Provide the (X, Y) coordinate of the cell's center where the given text is located.  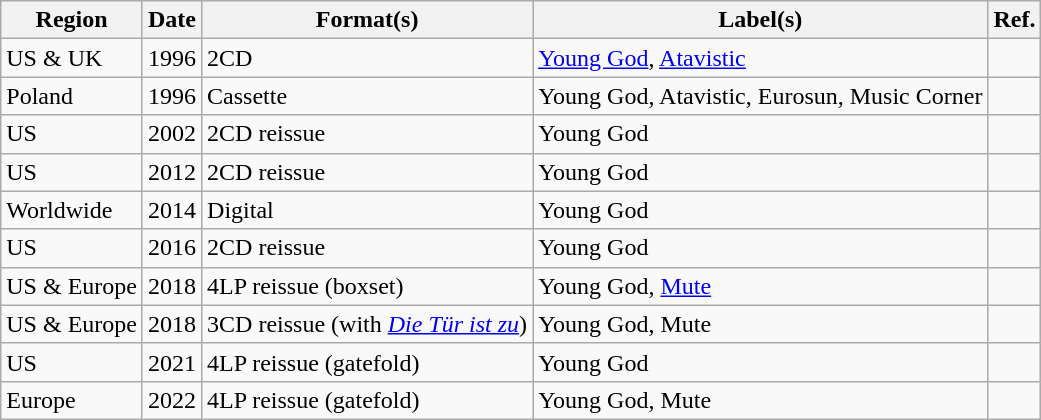
Date (172, 20)
2016 (172, 248)
Ref. (1014, 20)
2021 (172, 362)
Young God, Atavistic, Eurosun, Music Corner (760, 96)
Worldwide (72, 210)
Cassette (368, 96)
3CD reissue (with Die Tür ist zu) (368, 324)
Format(s) (368, 20)
Region (72, 20)
Digital (368, 210)
2022 (172, 400)
4LP reissue (boxset) (368, 286)
2012 (172, 172)
Europe (72, 400)
Label(s) (760, 20)
2CD (368, 58)
Poland (72, 96)
2002 (172, 134)
2014 (172, 210)
US & UK (72, 58)
Young God, Atavistic (760, 58)
